Scan for the cell matching the given text and deliver its [X, Y] coordinate at center. 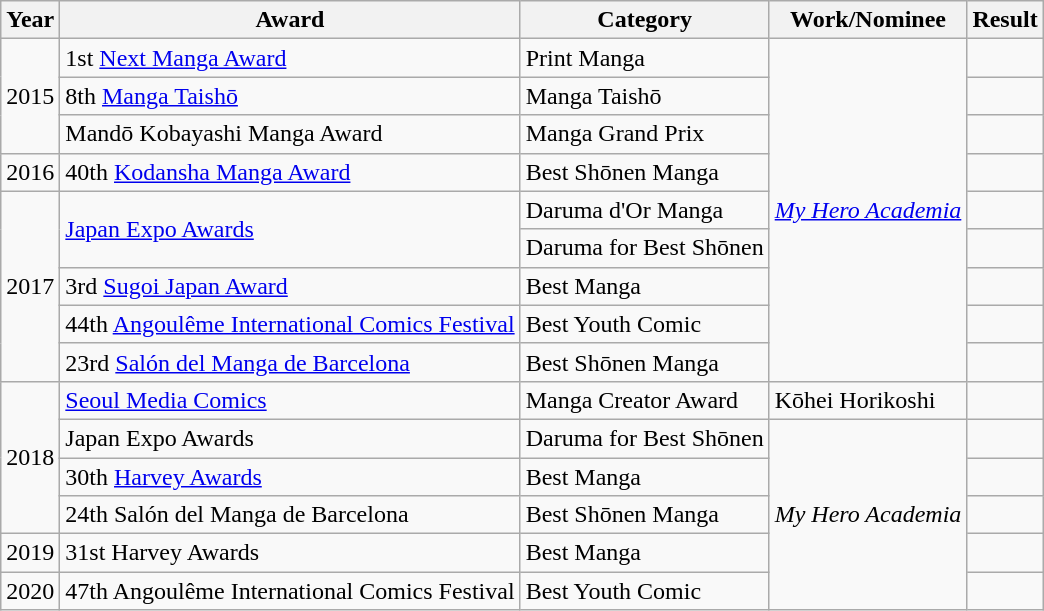
2018 [30, 457]
3rd Sugoi Japan Award [290, 286]
Award [290, 20]
8th Manga Taishō [290, 96]
30th Harvey Awards [290, 477]
Manga Creator Award [644, 400]
31st Harvey Awards [290, 553]
Manga Grand Prix [644, 134]
2015 [30, 96]
2016 [30, 172]
47th Angoulême International Comics Festival [290, 591]
Result [1005, 20]
Mandō Kobayashi Manga Award [290, 134]
2020 [30, 591]
Manga Taishō [644, 96]
Kōhei Horikoshi [868, 400]
44th Angoulême International Comics Festival [290, 324]
Seoul Media Comics [290, 400]
24th Salón del Manga de Barcelona [290, 515]
Year [30, 20]
Work/Nominee [868, 20]
Print Manga [644, 58]
Category [644, 20]
1st Next Manga Award [290, 58]
40th Kodansha Manga Award [290, 172]
Daruma d'Or Manga [644, 210]
2019 [30, 553]
2017 [30, 286]
23rd Salón del Manga de Barcelona [290, 362]
